Pinpoint the cell where the given text exists, returning its (X, Y) midpoint coordinate. 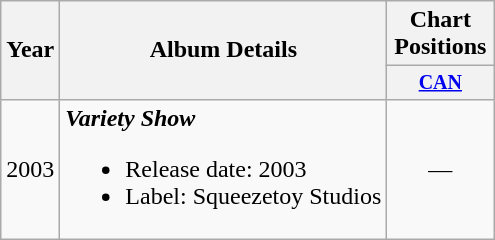
Year (30, 50)
Album Details (224, 50)
Variety ShowRelease date: 2003Label: Squeezetoy Studios (224, 169)
2003 (30, 169)
— (440, 169)
Chart Positions (440, 34)
CAN (440, 82)
